Capture the cell that displays the provided text and extract its (X, Y) central coordinate. 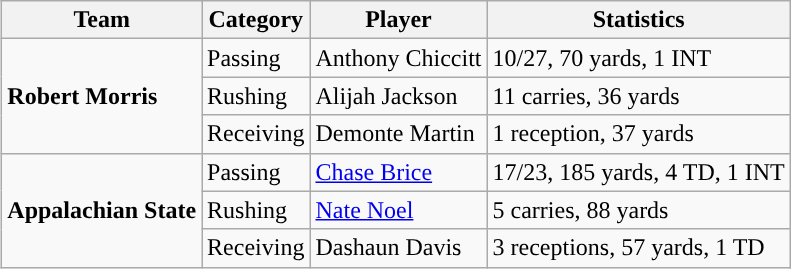
Statistics (638, 20)
3 receptions, 57 yards, 1 TD (638, 248)
Category (256, 20)
Robert Morris (102, 96)
Alijah Jackson (398, 96)
17/23, 185 yards, 4 TD, 1 INT (638, 172)
Chase Brice (398, 172)
Dashaun Davis (398, 248)
1 reception, 37 yards (638, 134)
Demonte Martin (398, 134)
10/27, 70 yards, 1 INT (638, 58)
5 carries, 88 yards (638, 210)
Anthony Chiccitt (398, 58)
11 carries, 36 yards (638, 96)
Team (102, 20)
Player (398, 20)
Nate Noel (398, 210)
Appalachian State (102, 210)
